Find where the given text appears and provide that cell's center as [x, y] coordinate. 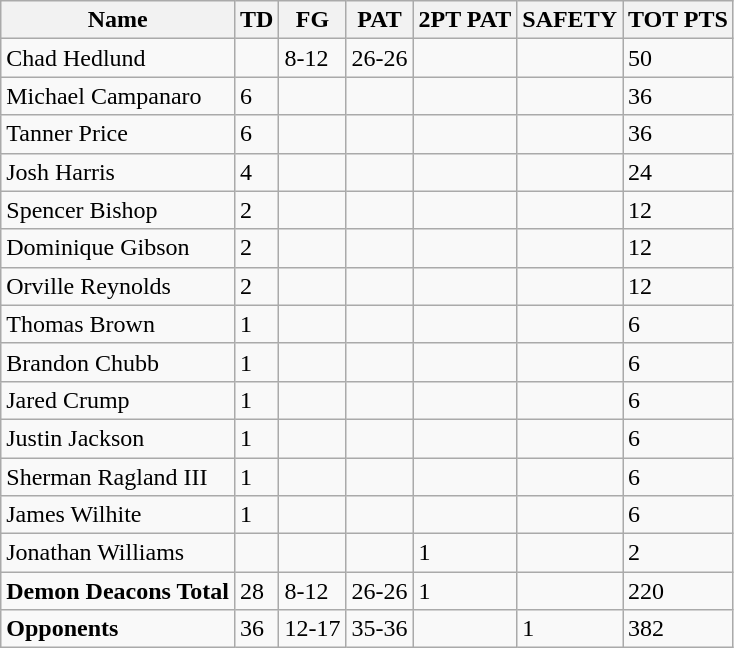
Chad Hedlund [118, 58]
Demon Deacons Total [118, 591]
Tanner Price [118, 134]
Jonathan Williams [118, 553]
50 [678, 58]
PAT [380, 20]
Michael Campanaro [118, 96]
4 [256, 172]
35-36 [380, 629]
2PT PAT [465, 20]
Brandon Chubb [118, 362]
FG [312, 20]
Dominique Gibson [118, 248]
TOT PTS [678, 20]
28 [256, 591]
Sherman Ragland III [118, 477]
Opponents [118, 629]
Jared Crump [118, 400]
24 [678, 172]
382 [678, 629]
Thomas Brown [118, 324]
Josh Harris [118, 172]
12-17 [312, 629]
Spencer Bishop [118, 210]
TD [256, 20]
SAFETY [570, 20]
Justin Jackson [118, 438]
James Wilhite [118, 515]
Orville Reynolds [118, 286]
Name [118, 20]
220 [678, 591]
